Capture the cell that displays the provided text and extract its (X, Y) central coordinate. 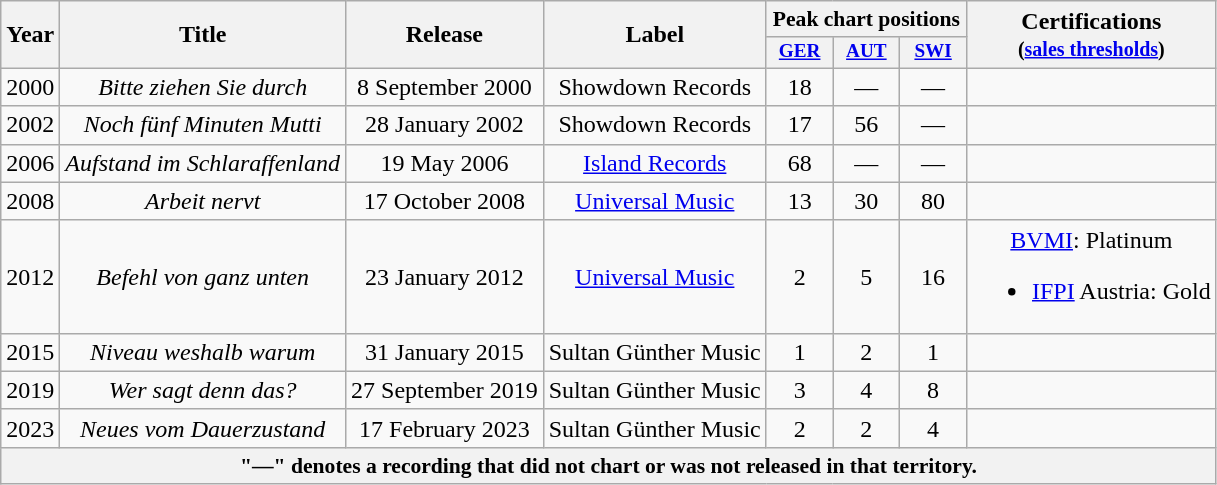
17 October 2008 (445, 201)
27 September 2019 (445, 390)
2012 (30, 276)
16 (934, 276)
13 (800, 201)
18 (800, 87)
AUT (866, 52)
2015 (30, 352)
Arbeit nervt (203, 201)
19 May 2006 (445, 163)
31 January 2015 (445, 352)
Peak chart positions (866, 19)
Wer sagt denn das? (203, 390)
BVMI: PlatinumIFPI Austria: Gold (1091, 276)
Certifications(sales thresholds) (1091, 34)
Title (203, 34)
Island Records (654, 163)
2002 (30, 125)
Release (445, 34)
Niveau weshalb warum (203, 352)
8 (934, 390)
2006 (30, 163)
17 (800, 125)
2008 (30, 201)
68 (800, 163)
2019 (30, 390)
"—" denotes a recording that did not chart or was not released in that territory. (608, 466)
23 January 2012 (445, 276)
28 January 2002 (445, 125)
Neues vom Dauerzustand (203, 428)
5 (866, 276)
Befehl von ganz unten (203, 276)
56 (866, 125)
Noch fünf Minuten Mutti (203, 125)
2023 (30, 428)
3 (800, 390)
8 September 2000 (445, 87)
Label (654, 34)
80 (934, 201)
30 (866, 201)
GER (800, 52)
Bitte ziehen Sie durch (203, 87)
Aufstand im Schlaraffenland (203, 163)
Year (30, 34)
17 February 2023 (445, 428)
SWI (934, 52)
2000 (30, 87)
